Provide the [X, Y] coordinate of the cell's center where the given text is located.  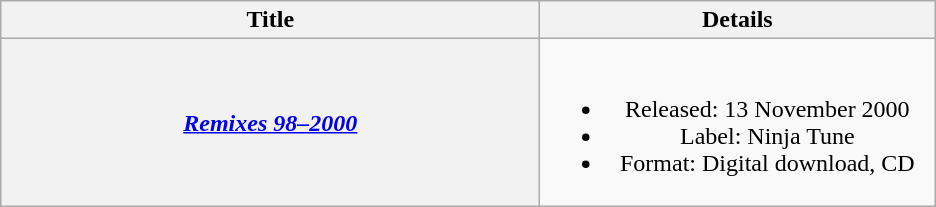
Remixes 98–2000 [270, 122]
Released: 13 November 2000Label: Ninja TuneFormat: Digital download, CD [738, 122]
Details [738, 20]
Title [270, 20]
